Locate the cell with the specified text and output its (x, y) center coordinate. 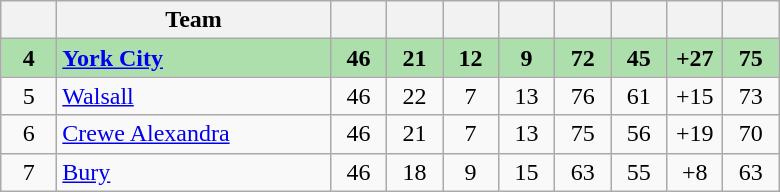
73 (751, 96)
18 (414, 172)
+8 (695, 172)
Bury (194, 172)
55 (639, 172)
+15 (695, 96)
+19 (695, 134)
5 (29, 96)
4 (29, 58)
+27 (695, 58)
12 (470, 58)
6 (29, 134)
72 (583, 58)
76 (583, 96)
70 (751, 134)
61 (639, 96)
45 (639, 58)
15 (527, 172)
56 (639, 134)
Team (194, 20)
Crewe Alexandra (194, 134)
York City (194, 58)
Walsall (194, 96)
22 (414, 96)
